Return the (X, Y) coordinate for the center point of the cell that contains the specified text.  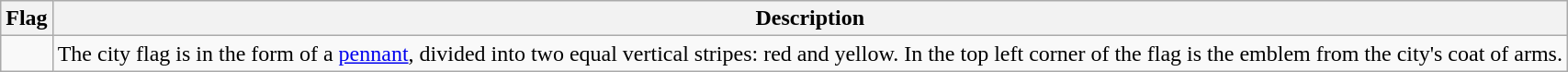
Description (810, 18)
Flag (27, 18)
